Pinpoint the cell where the given text exists, returning its (x, y) midpoint coordinate. 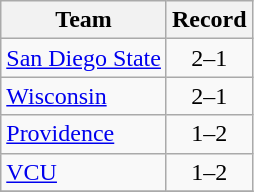
San Diego State (84, 58)
Wisconsin (84, 96)
VCU (84, 172)
Team (84, 20)
Providence (84, 134)
Record (209, 20)
